For the text-containing cell, return its midpoint in (X, Y) coordinate format. 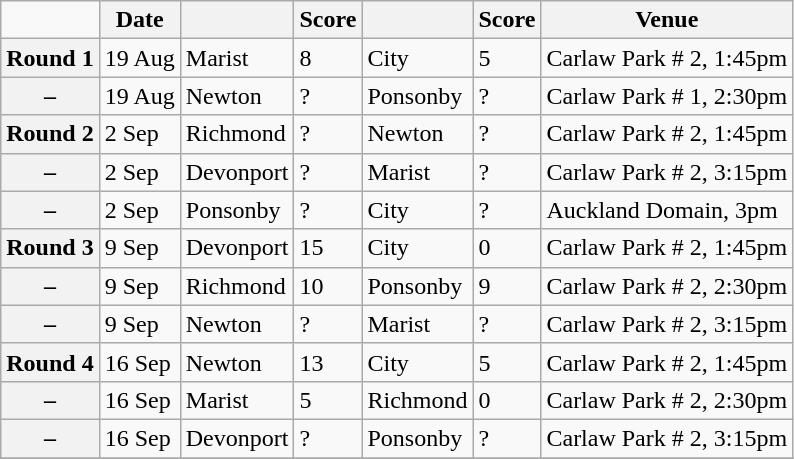
Round 3 (50, 248)
10 (328, 286)
8 (328, 58)
Venue (667, 20)
Auckland Domain, 3pm (667, 210)
9 (507, 286)
Round 1 (50, 58)
Carlaw Park # 1, 2:30pm (667, 96)
15 (328, 248)
Date (140, 20)
Round 2 (50, 134)
Round 4 (50, 362)
13 (328, 362)
